Locate the cell with the specified text and output its [X, Y] center coordinate. 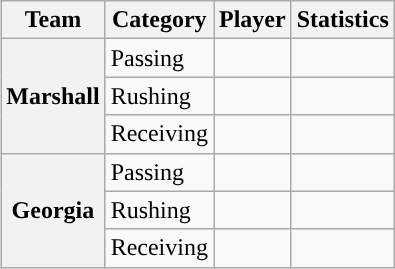
Marshall [53, 96]
Team [53, 20]
Georgia [53, 210]
Statistics [342, 20]
Category [159, 20]
Player [253, 20]
